Return the (x, y) coordinate for the center point of the cell that contains the specified text.  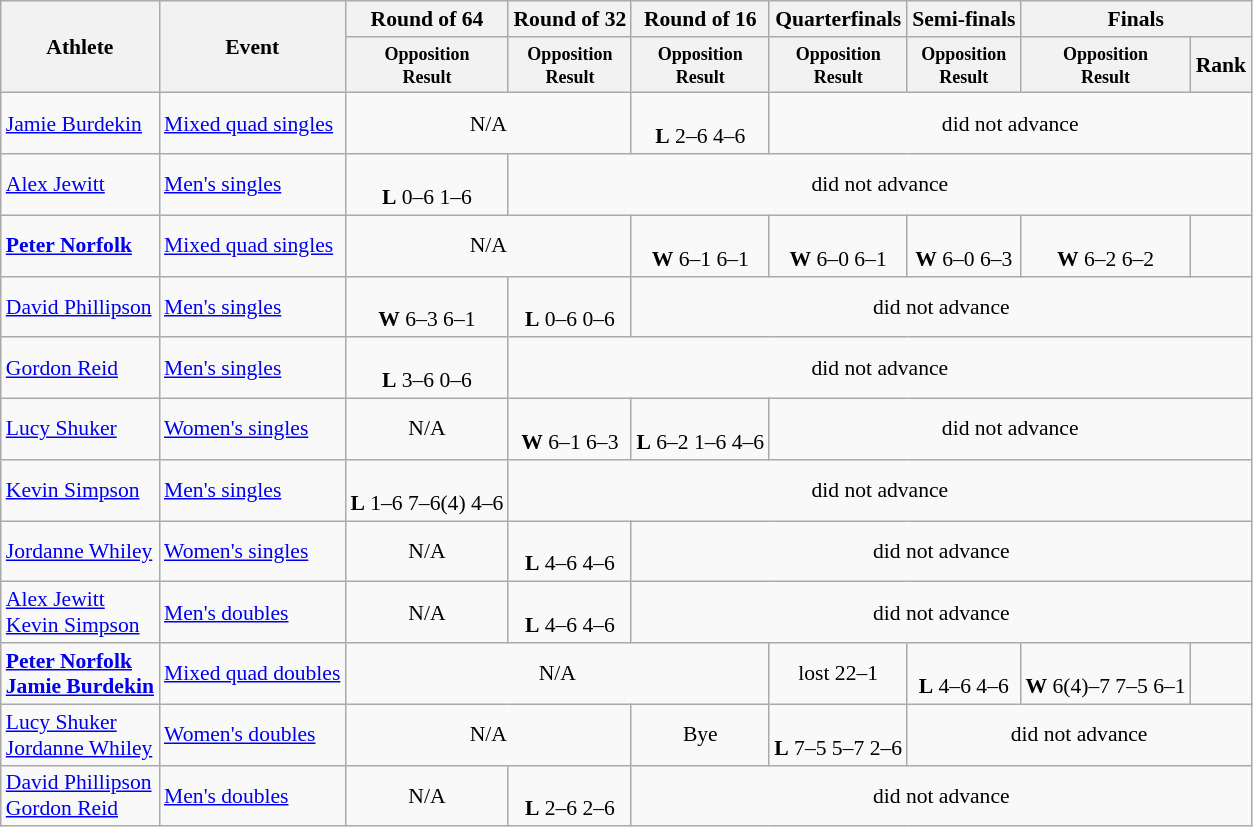
W 6–1 6–1 (700, 246)
Mixed quad doubles (252, 674)
Event (252, 47)
lost 22–1 (838, 674)
Jamie Burdekin (80, 124)
Lucy ShukerJordanne Whiley (80, 734)
W 6–1 6–3 (570, 430)
Peter Norfolk (80, 246)
Round of 16 (700, 19)
Bye (700, 734)
Alex JewittKevin Simpson (80, 612)
Jordanne Whiley (80, 552)
Gordon Reid (80, 368)
W 6–2 6–2 (1105, 246)
Finals (1136, 19)
L 6–2 1–6 4–6 (700, 430)
Women's doubles (252, 734)
David PhillipsonGordon Reid (80, 796)
Peter NorfolkJamie Burdekin (80, 674)
Athlete (80, 47)
Round of 64 (426, 19)
L 0–6 1–6 (426, 184)
L 0–6 0–6 (570, 306)
L 2–6 2–6 (570, 796)
W 6(4)–7 7–5 6–1 (1105, 674)
Kevin Simpson (80, 490)
W 6–3 6–1 (426, 306)
David Phillipson (80, 306)
L 3–6 0–6 (426, 368)
L 7–5 5–7 2–6 (838, 734)
Semi-finals (964, 19)
L 1–6 7–6(4) 4–6 (426, 490)
L 2–6 4–6 (700, 124)
Quarterfinals (838, 19)
Alex Jewitt (80, 184)
Lucy Shuker (80, 430)
W 6–0 6–1 (838, 246)
Rank (1222, 65)
Round of 32 (570, 19)
W 6–0 6–3 (964, 246)
